Search for the cell housing the specified text and yield its (X, Y) center coordinate. 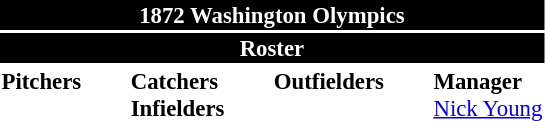
Roster (272, 48)
1872 Washington Olympics (272, 15)
